Determine the [X, Y] coordinate at the center of the cell enclosing the given text.  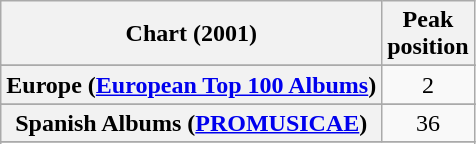
Spanish Albums (PROMUSICAE) [192, 123]
36 [428, 123]
Peakposition [428, 34]
2 [428, 85]
Chart (2001) [192, 34]
Europe (European Top 100 Albums) [192, 85]
